Capture the cell that displays the provided text and extract its (x, y) central coordinate. 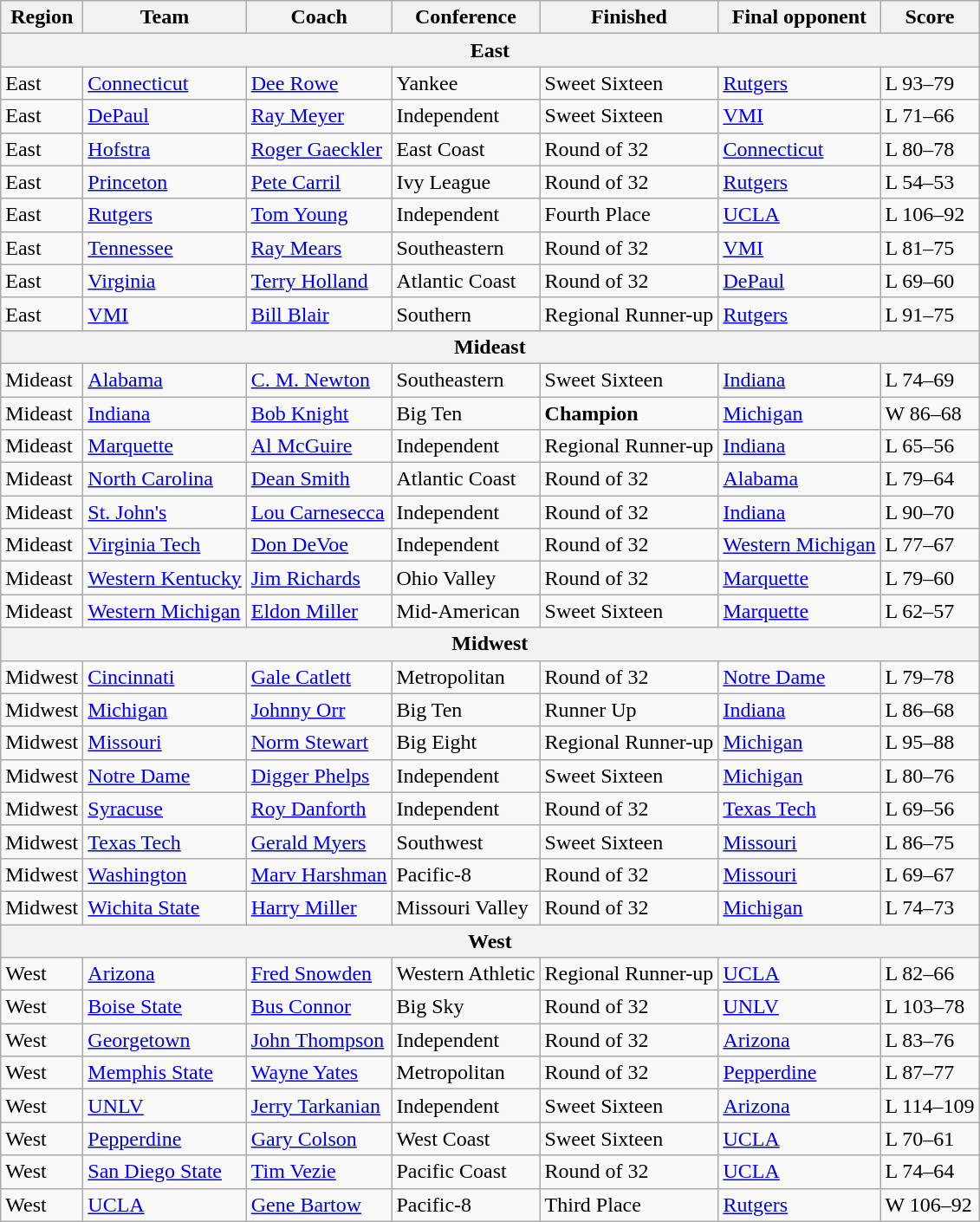
Georgetown (165, 1040)
John Thompson (319, 1040)
L 81–75 (930, 248)
L 87–77 (930, 1073)
L 79–64 (930, 479)
Yankee (466, 83)
Mid-American (466, 611)
W 106–92 (930, 1205)
L 86–75 (930, 842)
Al McGuire (319, 446)
Team (165, 17)
Score (930, 17)
L 69–67 (930, 874)
Ray Meyer (319, 116)
Bill Blair (319, 314)
L 82–66 (930, 974)
Fred Snowden (319, 974)
Runner Up (629, 710)
L 79–78 (930, 677)
Southwest (466, 842)
Cincinnati (165, 677)
Roy Danforth (319, 809)
Big Sky (466, 1007)
Gene Bartow (319, 1205)
Ivy League (466, 182)
Virginia (165, 281)
L 74–69 (930, 380)
Boise State (165, 1007)
Conference (466, 17)
Princeton (165, 182)
Memphis State (165, 1073)
Virginia Tech (165, 545)
North Carolina (165, 479)
L 77–67 (930, 545)
Tim Vezie (319, 1172)
Wichita State (165, 907)
L 83–76 (930, 1040)
Western Athletic (466, 974)
Fourth Place (629, 215)
Eldon Miller (319, 611)
C. M. Newton (319, 380)
L 74–73 (930, 907)
Coach (319, 17)
Digger Phelps (319, 776)
Southern (466, 314)
Ray Mears (319, 248)
L 65–56 (930, 446)
Pete Carril (319, 182)
Bob Knight (319, 413)
L 71–66 (930, 116)
L 103–78 (930, 1007)
West Coast (466, 1139)
L 54–53 (930, 182)
Dean Smith (319, 479)
Final opponent (799, 17)
Johnny Orr (319, 710)
Pacific Coast (466, 1172)
Terry Holland (319, 281)
Third Place (629, 1205)
L 74–64 (930, 1172)
St. John's (165, 512)
Wayne Yates (319, 1073)
L 69–56 (930, 809)
Tennessee (165, 248)
W 86–68 (930, 413)
Big Eight (466, 743)
L 70–61 (930, 1139)
Champion (629, 413)
L 79–60 (930, 578)
L 86–68 (930, 710)
Syracuse (165, 809)
Marv Harshman (319, 874)
Norm Stewart (319, 743)
Roger Gaeckler (319, 149)
Washington (165, 874)
L 91–75 (930, 314)
L 114–109 (930, 1106)
L 106–92 (930, 215)
L 80–76 (930, 776)
Gerald Myers (319, 842)
Lou Carnesecca (319, 512)
L 95–88 (930, 743)
L 80–78 (930, 149)
Gale Catlett (319, 677)
Bus Connor (319, 1007)
Gary Colson (319, 1139)
Finished (629, 17)
L 62–57 (930, 611)
East Coast (466, 149)
Tom Young (319, 215)
San Diego State (165, 1172)
Don DeVoe (319, 545)
L 93–79 (930, 83)
Dee Rowe (319, 83)
Jim Richards (319, 578)
Ohio Valley (466, 578)
Harry Miller (319, 907)
Hofstra (165, 149)
Jerry Tarkanian (319, 1106)
Western Kentucky (165, 578)
L 90–70 (930, 512)
Region (42, 17)
L 69–60 (930, 281)
Missouri Valley (466, 907)
